Output the [X, Y] coordinate of the center of the cell containing the given text.  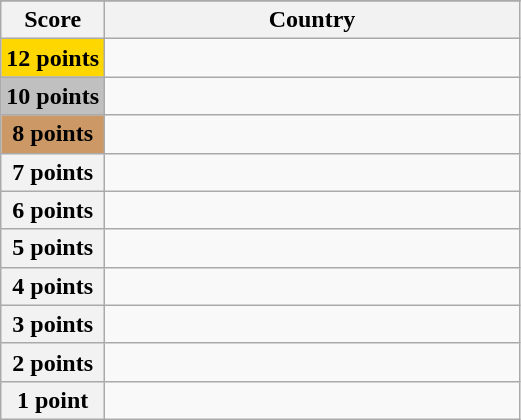
7 points [53, 172]
8 points [53, 134]
4 points [53, 286]
Score [53, 20]
1 point [53, 400]
3 points [53, 324]
12 points [53, 58]
10 points [53, 96]
Country [312, 20]
5 points [53, 248]
6 points [53, 210]
2 points [53, 362]
